From the cell containing the given text, extract its center point as [X, Y] coordinate. 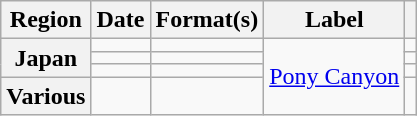
Various [46, 96]
Japan [46, 58]
Region [46, 20]
Format(s) [207, 20]
Pony Canyon [334, 77]
Label [334, 20]
Date [120, 20]
